Locate the cell with the specified text and output its (X, Y) center coordinate. 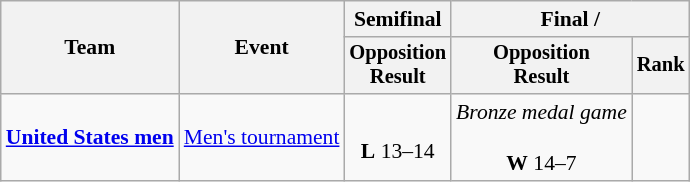
L 13–14 (398, 138)
Bronze medal gameW 14–7 (542, 138)
Final / (570, 19)
Men's tournament (262, 138)
Semifinal (398, 19)
Rank (661, 66)
Event (262, 48)
Team (90, 48)
United States men (90, 138)
